Return (x, y) of the center of cell containing provided text 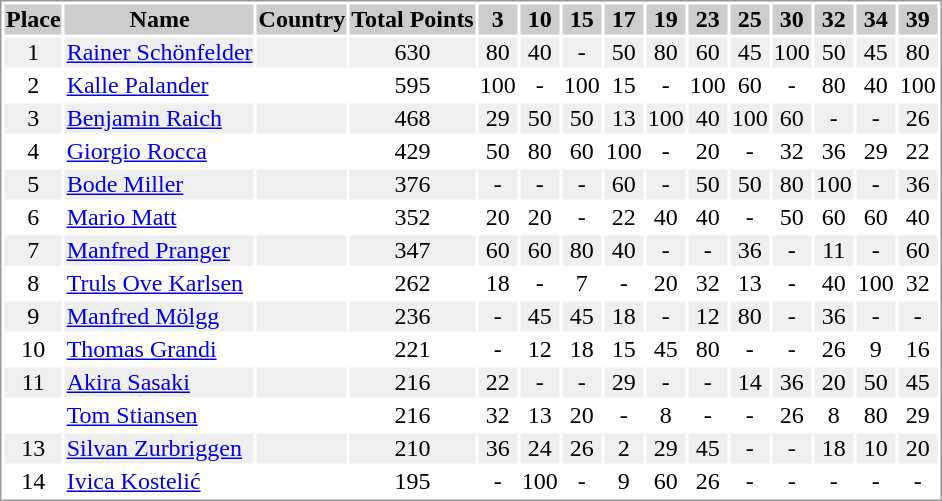
236 (412, 317)
16 (918, 349)
Ivica Kostelić (160, 481)
Silvan Zurbriggen (160, 449)
Tom Stiansen (160, 415)
Total Points (412, 19)
Giorgio Rocca (160, 151)
630 (412, 53)
Kalle Palander (160, 85)
Rainer Schönfelder (160, 53)
376 (412, 185)
Akira Sasaki (160, 383)
195 (412, 481)
Thomas Grandi (160, 349)
Country (302, 19)
352 (412, 217)
347 (412, 251)
468 (412, 119)
Place (33, 19)
39 (918, 19)
210 (412, 449)
Manfred Pranger (160, 251)
1 (33, 53)
24 (540, 449)
5 (33, 185)
30 (792, 19)
25 (750, 19)
Manfred Mölgg (160, 317)
Benjamin Raich (160, 119)
6 (33, 217)
Bode Miller (160, 185)
Truls Ove Karlsen (160, 283)
19 (666, 19)
34 (876, 19)
262 (412, 283)
595 (412, 85)
4 (33, 151)
Name (160, 19)
17 (624, 19)
23 (708, 19)
429 (412, 151)
221 (412, 349)
Mario Matt (160, 217)
